Extract the [X, Y] coordinate from the center of the cell holding the provided text.  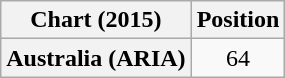
Australia (ARIA) [96, 58]
Chart (2015) [96, 20]
64 [238, 58]
Position [238, 20]
